Locate the cell with the specified text and output its (x, y) center coordinate. 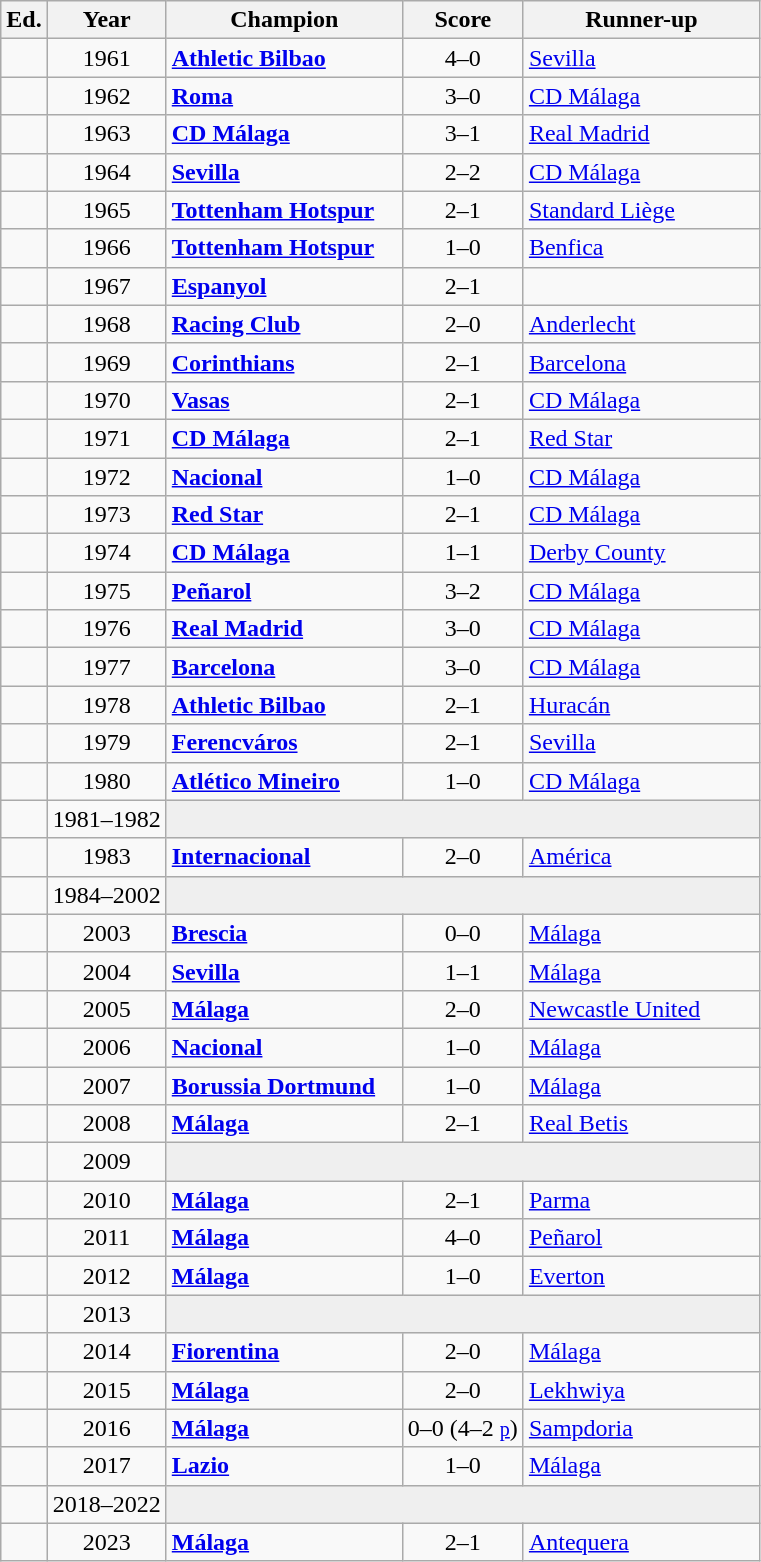
1962 (106, 96)
1964 (106, 172)
2013 (106, 1314)
Parma (641, 1200)
1977 (106, 667)
2011 (106, 1238)
2006 (106, 1047)
Espanyol (284, 286)
1983 (106, 857)
1971 (106, 438)
1967 (106, 286)
1979 (106, 743)
1974 (106, 553)
Real Betis (641, 1124)
Lazio (284, 1466)
América (641, 857)
1973 (106, 515)
2010 (106, 1200)
2017 (106, 1466)
2003 (106, 933)
Newcastle United (641, 1009)
Year (106, 20)
1966 (106, 248)
Atlético Mineiro (284, 781)
Brescia (284, 933)
1968 (106, 324)
1972 (106, 477)
2008 (106, 1124)
1981–1982 (106, 819)
2018–2022 (106, 1504)
Champion (284, 20)
2005 (106, 1009)
1976 (106, 629)
3–2 (462, 591)
2–2 (462, 172)
Roma (284, 96)
Anderlecht (641, 324)
Racing Club (284, 324)
Corinthians (284, 362)
1963 (106, 134)
2015 (106, 1390)
Antequera (641, 1542)
2012 (106, 1276)
1980 (106, 781)
Vasas (284, 400)
Ed. (24, 20)
2016 (106, 1428)
1984–2002 (106, 895)
Huracán (641, 705)
1978 (106, 705)
1965 (106, 210)
2007 (106, 1085)
1975 (106, 591)
Internacional (284, 857)
Runner-up (641, 20)
2023 (106, 1542)
2014 (106, 1352)
3–1 (462, 134)
Ferencváros (284, 743)
2004 (106, 971)
Derby County (641, 553)
Lekhwiya (641, 1390)
Everton (641, 1276)
Fiorentina (284, 1352)
2009 (106, 1162)
Borussia Dortmund (284, 1085)
Score (462, 20)
0–0 (4–2 p) (462, 1428)
Sampdoria (641, 1428)
Benfica (641, 248)
0–0 (462, 933)
1969 (106, 362)
Standard Liège (641, 210)
1961 (106, 58)
1970 (106, 400)
